Capture the cell that displays the provided text and extract its [X, Y] central coordinate. 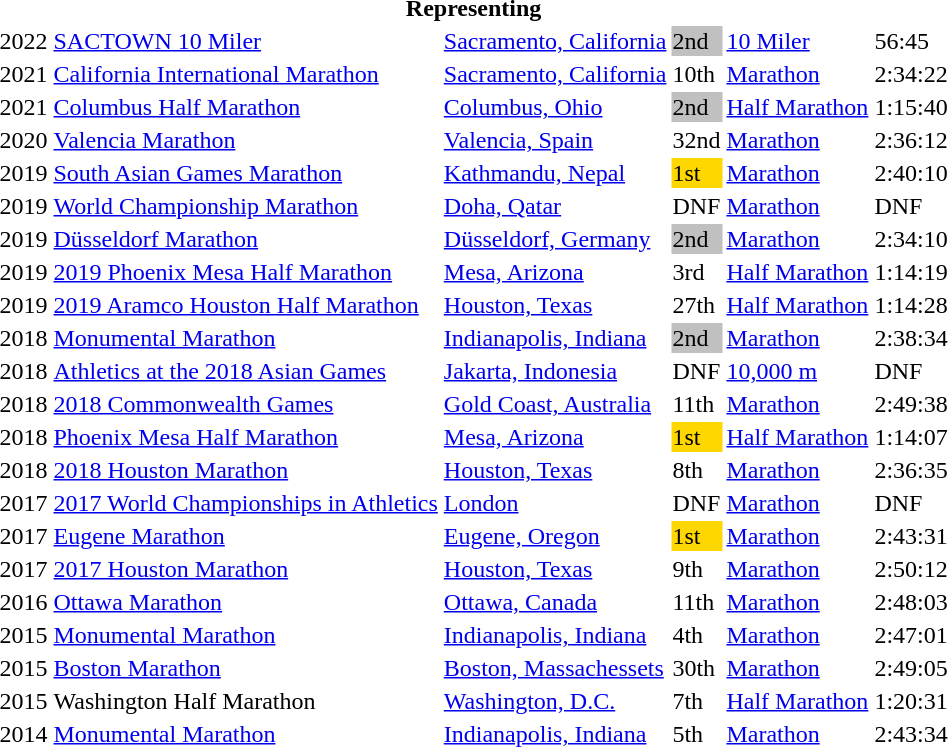
Athletics at the 2018 Asian Games [246, 371]
10,000 m [798, 371]
Eugene, Oregon [555, 536]
Columbus Half Marathon [246, 107]
Columbus, Ohio [555, 107]
Gold Coast, Australia [555, 404]
Washington, D.C. [555, 701]
7th [696, 701]
2018 Commonwealth Games [246, 404]
Boston Marathon [246, 668]
10 Miler [798, 41]
Phoenix Mesa Half Marathon [246, 437]
Eugene Marathon [246, 536]
Kathmandu, Nepal [555, 173]
27th [696, 305]
SACTOWN 10 Miler [246, 41]
3rd [696, 272]
Doha, Qatar [555, 206]
Valencia, Spain [555, 140]
Ottawa Marathon [246, 602]
Boston, Massachessets [555, 668]
Düsseldorf, Germany [555, 239]
2019 Aramco Houston Half Marathon [246, 305]
Ottawa, Canada [555, 602]
California International Marathon [246, 74]
2017 Houston Marathon [246, 569]
30th [696, 668]
Valencia Marathon [246, 140]
Jakarta, Indonesia [555, 371]
2018 Houston Marathon [246, 470]
Washington Half Marathon [246, 701]
2017 World Championships in Athletics [246, 503]
32nd [696, 140]
9th [696, 569]
South Asian Games Marathon [246, 173]
2019 Phoenix Mesa Half Marathon [246, 272]
World Championship Marathon [246, 206]
Düsseldorf Marathon [246, 239]
8th [696, 470]
London [555, 503]
10th [696, 74]
4th [696, 635]
